Extract the (x, y) coordinate from the center of the cell holding the provided text.  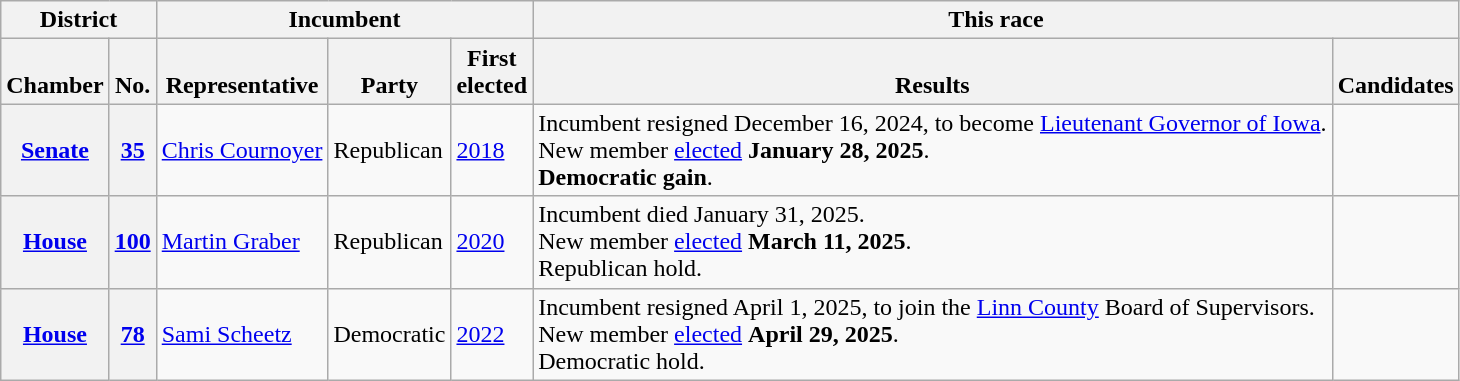
Party (390, 72)
District (78, 20)
Chamber (55, 72)
Incumbent resigned December 16, 2024, to become Lieutenant Governor of Iowa.New member elected January 28, 2025.Democratic gain. (932, 150)
Incumbent died January 31, 2025.New member elected March 11, 2025.Republican hold. (932, 242)
35 (132, 150)
This race (996, 20)
Incumbent (344, 20)
78 (132, 334)
Firstelected (492, 72)
Senate (55, 150)
Incumbent resigned April 1, 2025, to join the Linn County Board of Supervisors.New member elected April 29, 2025.Democratic hold. (932, 334)
2020 (492, 242)
Results (932, 72)
Democratic (390, 334)
Representative (242, 72)
Sami Scheetz (242, 334)
Martin Graber (242, 242)
2022 (492, 334)
100 (132, 242)
Candidates (1396, 72)
No. (132, 72)
Chris Cournoyer (242, 150)
2018 (492, 150)
